Output the (X, Y) coordinate of the center of the cell containing the given text.  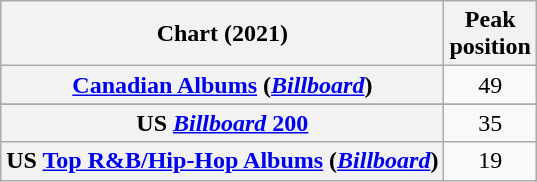
Canadian Albums (Billboard) (222, 85)
19 (490, 161)
US Billboard 200 (222, 123)
35 (490, 123)
49 (490, 85)
Peakposition (490, 34)
Chart (2021) (222, 34)
US Top R&B/Hip-Hop Albums (Billboard) (222, 161)
